Return the (X, Y) coordinate for the center point of the cell that contains the specified text.  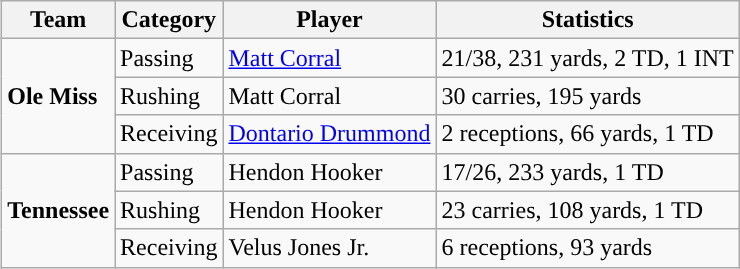
23 carries, 108 yards, 1 TD (588, 210)
Team (58, 20)
2 receptions, 66 yards, 1 TD (588, 134)
17/26, 233 yards, 1 TD (588, 172)
Player (330, 20)
6 receptions, 93 yards (588, 248)
Tennessee (58, 210)
Velus Jones Jr. (330, 248)
Ole Miss (58, 96)
21/38, 231 yards, 2 TD, 1 INT (588, 58)
Category (169, 20)
Dontario Drummond (330, 134)
30 carries, 195 yards (588, 96)
Statistics (588, 20)
